Search for the cell housing the specified text and yield its [x, y] center coordinate. 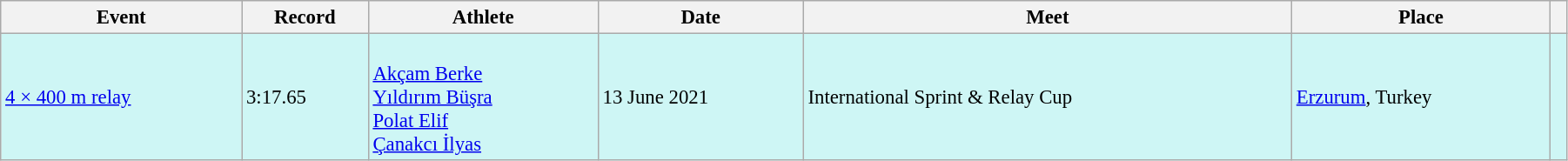
International Sprint & Relay Cup [1048, 97]
4 × 400 m relay [122, 97]
13 June 2021 [700, 97]
Akçam BerkeYıldırım BüşraPolat ElifÇanakcı İlyas [483, 97]
Record [305, 17]
Erzurum, Turkey [1420, 97]
Date [700, 17]
Meet [1048, 17]
3:17.65 [305, 97]
Place [1420, 17]
Event [122, 17]
Athlete [483, 17]
